Output the (x, y) coordinate of the center of the cell containing the given text.  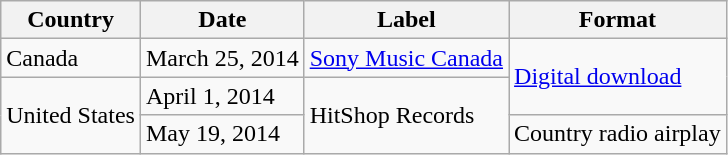
HitShop Records (406, 115)
May 19, 2014 (222, 134)
Format (618, 20)
Country radio airplay (618, 134)
Country (71, 20)
Label (406, 20)
Digital download (618, 77)
United States (71, 115)
April 1, 2014 (222, 96)
Canada (71, 58)
Date (222, 20)
March 25, 2014 (222, 58)
Sony Music Canada (406, 58)
